Search for the cell housing the specified text and yield its (X, Y) center coordinate. 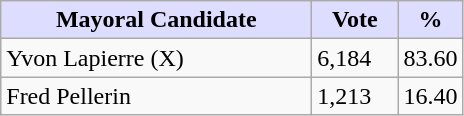
83.60 (430, 58)
Yvon Lapierre (X) (156, 58)
% (430, 20)
Vote (355, 20)
Mayoral Candidate (156, 20)
1,213 (355, 96)
16.40 (430, 96)
6,184 (355, 58)
Fred Pellerin (156, 96)
